Provide the [X, Y] coordinate of the cell's center where the given text is located.  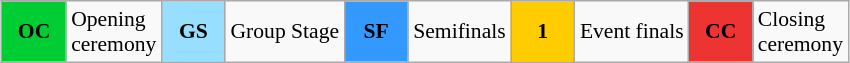
SF [376, 32]
GS [193, 32]
Group Stage [284, 32]
Openingceremony [114, 32]
OC [34, 32]
Event finals [632, 32]
Closingceremony [800, 32]
CC [721, 32]
Semifinals [459, 32]
1 [543, 32]
